Capture the cell that displays the provided text and extract its (x, y) central coordinate. 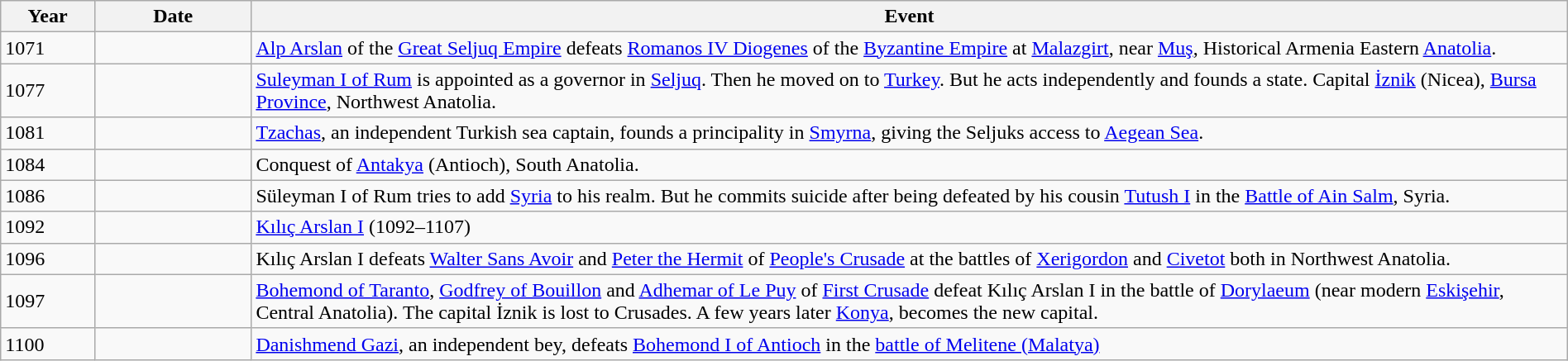
Kılıç Arslan I (1092–1107) (910, 227)
Danishmend Gazi, an independent bey, defeats Bohemond I of Antioch in the battle of Melitene (Malatya) (910, 344)
Event (910, 17)
1097 (48, 301)
1100 (48, 344)
Conquest of Antakya (Antioch), South Anatolia. (910, 164)
Year (48, 17)
1086 (48, 196)
1081 (48, 133)
1071 (48, 48)
1084 (48, 164)
1092 (48, 227)
Tzachas, an independent Turkish sea captain, founds a principality in Smyrna, giving the Seljuks access to Aegean Sea. (910, 133)
Date (172, 17)
1077 (48, 91)
1096 (48, 259)
